Determine the (x, y) coordinate at the center of the cell enclosing the given text.  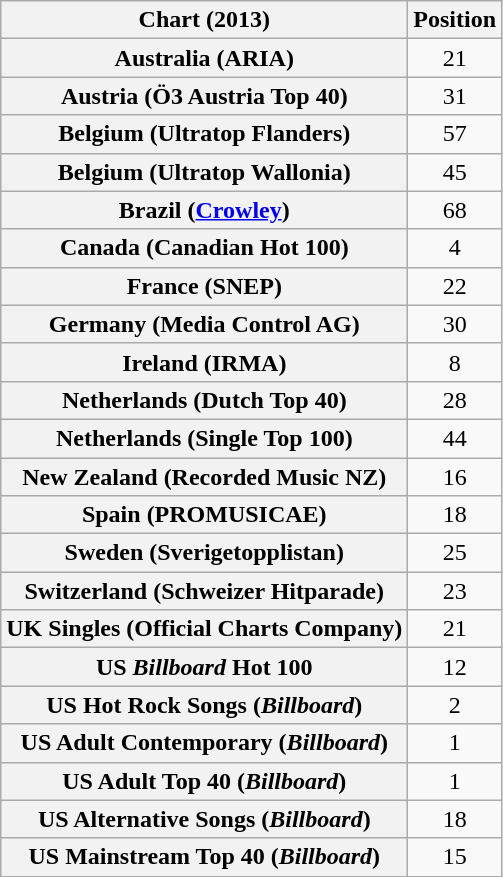
UK Singles (Official Charts Company) (204, 629)
France (SNEP) (204, 286)
Switzerland (Schweizer Hitparade) (204, 591)
8 (455, 362)
US Adult Contemporary (Billboard) (204, 743)
31 (455, 96)
US Alternative Songs (Billboard) (204, 819)
Netherlands (Single Top 100) (204, 438)
New Zealand (Recorded Music NZ) (204, 477)
Germany (Media Control AG) (204, 324)
25 (455, 553)
Canada (Canadian Hot 100) (204, 248)
Australia (ARIA) (204, 58)
Spain (PROMUSICAE) (204, 515)
US Adult Top 40 (Billboard) (204, 781)
12 (455, 667)
16 (455, 477)
Belgium (Ultratop Flanders) (204, 134)
23 (455, 591)
15 (455, 857)
45 (455, 172)
Brazil (Crowley) (204, 210)
4 (455, 248)
57 (455, 134)
Sweden (Sverigetopplistan) (204, 553)
Austria (Ö3 Austria Top 40) (204, 96)
Position (455, 20)
2 (455, 705)
Belgium (Ultratop Wallonia) (204, 172)
30 (455, 324)
22 (455, 286)
Netherlands (Dutch Top 40) (204, 400)
44 (455, 438)
28 (455, 400)
Chart (2013) (204, 20)
US Hot Rock Songs (Billboard) (204, 705)
US Mainstream Top 40 (Billboard) (204, 857)
US Billboard Hot 100 (204, 667)
68 (455, 210)
Ireland (IRMA) (204, 362)
